Identify which cell holds the provided text, then report its (X, Y) central coordinate. 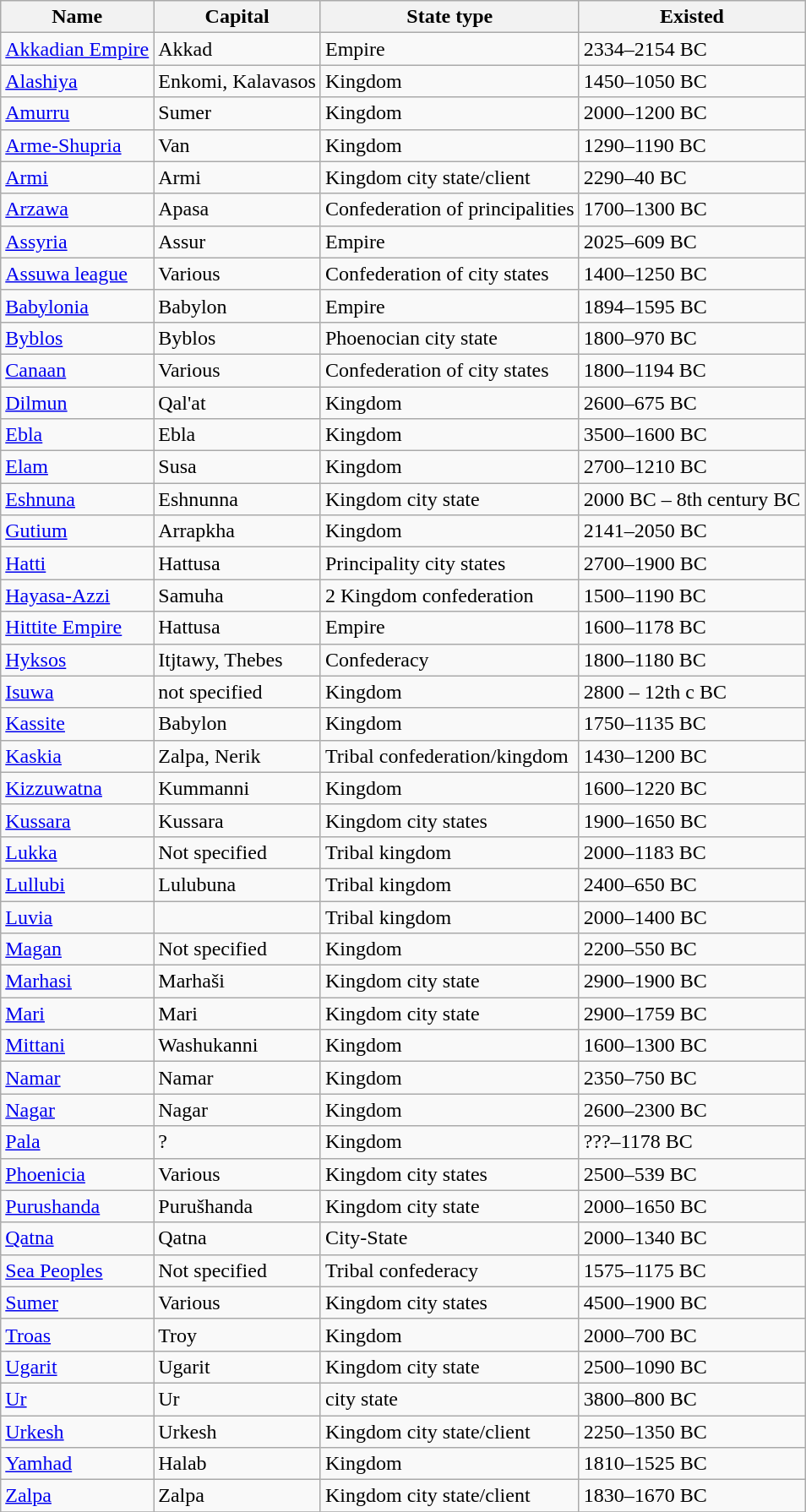
1894–1595 BC (692, 306)
2600–2300 BC (692, 1110)
2000–700 BC (692, 1335)
Hittite Empire (78, 628)
Hayasa-Azzi (78, 596)
1600–1178 BC (692, 628)
2000–1340 BC (692, 1238)
2141–2050 BC (692, 531)
2900–1900 BC (692, 982)
Gutium (78, 531)
2000–1650 BC (692, 1206)
2350–750 BC (692, 1078)
Luvia (78, 916)
1900–1650 BC (692, 820)
Elam (78, 467)
2334–2154 BC (692, 49)
1750–1135 BC (692, 724)
Confederation of principalities (449, 209)
Marhasi (78, 982)
2250–1350 BC (692, 1432)
2500–1090 BC (692, 1367)
Hatti (78, 563)
Eshnunna (237, 499)
1600–1220 BC (692, 788)
1575–1175 BC (692, 1270)
Assyria (78, 242)
Qal'at (237, 403)
City-State (449, 1238)
Amurru (78, 113)
1450–1050 BC (692, 81)
Apasa (237, 209)
Akkad (237, 49)
Assuwa league (78, 274)
Existed (692, 17)
Arzawa (78, 209)
Dilmun (78, 403)
Name (78, 17)
Troas (78, 1335)
Capital (237, 17)
Tribal confederacy (449, 1270)
Purušhanda (237, 1206)
2025–609 BC (692, 242)
Lukka (78, 852)
Susa (237, 467)
Magan (78, 949)
1800–1194 BC (692, 370)
Principality city states (449, 563)
? (237, 1142)
1500–1190 BC (692, 596)
Babylonia (78, 306)
Washukanni (237, 1046)
1430–1200 BC (692, 756)
2 Kingdom confederation (449, 596)
2800 – 12th c BC (692, 692)
Arrapkha (237, 531)
not specified (237, 692)
3800–800 BC (692, 1399)
Kizzuwatna (78, 788)
Van (237, 145)
Samuha (237, 596)
2200–550 BC (692, 949)
Alashiya (78, 81)
Zalpa, Nerik (237, 756)
Lullubi (78, 884)
Lulubuna (237, 884)
Marhaši (237, 982)
1800–970 BC (692, 338)
Assur (237, 242)
1830–1670 BC (692, 1496)
2400–650 BC (692, 884)
Troy (237, 1335)
Canaan (78, 370)
???–1178 BC (692, 1142)
Kaskia (78, 756)
Enkomi, Kalavasos (237, 81)
2600–675 BC (692, 403)
Phoenicia (78, 1174)
1290–1190 BC (692, 145)
Arme-Shupria (78, 145)
Halab (237, 1464)
Akkadian Empire (78, 49)
2000–1200 BC (692, 113)
2000–1400 BC (692, 916)
Kummanni (237, 788)
Pala (78, 1142)
1400–1250 BC (692, 274)
2900–1759 BC (692, 1014)
1800–1180 BC (692, 660)
1810–1525 BC (692, 1464)
1600–1300 BC (692, 1046)
Isuwa (78, 692)
4500–1900 BC (692, 1303)
Yamhad (78, 1464)
State type (449, 17)
2000 BC – 8th century BC (692, 499)
Itjtawy, Thebes (237, 660)
Hyksos (78, 660)
2000–1183 BC (692, 852)
1700–1300 BC (692, 209)
Kassite (78, 724)
city state (449, 1399)
2700–1210 BC (692, 467)
Phoenocian city state (449, 338)
Tribal confederation/kingdom (449, 756)
Sea Peoples (78, 1270)
Mittani (78, 1046)
2700–1900 BC (692, 563)
2290–40 BC (692, 177)
2500–539 BC (692, 1174)
Confederacy (449, 660)
Purushanda (78, 1206)
Eshnuna (78, 499)
3500–1600 BC (692, 435)
